Identify which cell holds the provided text, then report its (x, y) central coordinate. 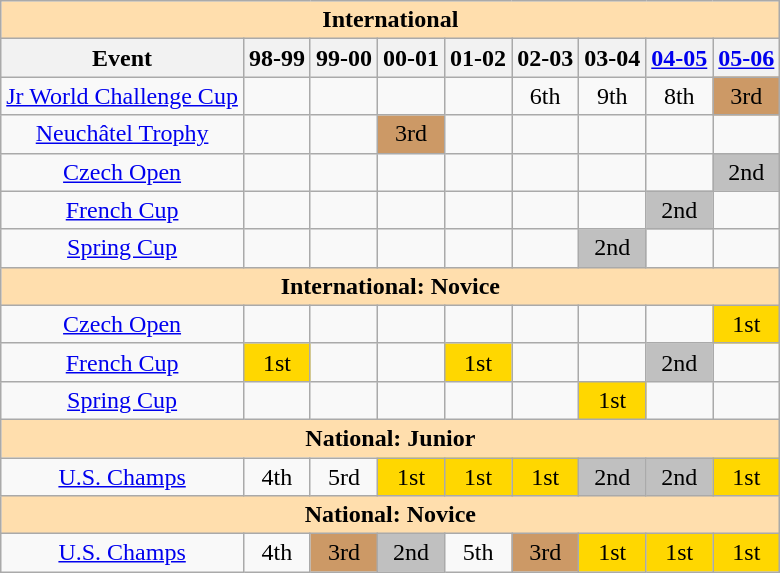
5th (478, 553)
5rd (344, 477)
6th (546, 96)
International (390, 20)
National: Novice (390, 515)
01-02 (478, 58)
03-04 (612, 58)
National: Junior (390, 438)
99-00 (344, 58)
02-03 (546, 58)
Event (122, 58)
Jr World Challenge Cup (122, 96)
International: Novice (390, 286)
98-99 (276, 58)
05-06 (746, 58)
04-05 (680, 58)
00-01 (412, 58)
9th (612, 96)
8th (680, 96)
Neuchâtel Trophy (122, 134)
